Provide the (X, Y) coordinate of the cell's center where the given text is located.  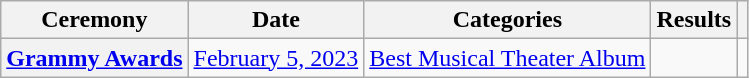
Ceremony (94, 20)
Categories (508, 20)
Grammy Awards (94, 58)
February 5, 2023 (276, 58)
Date (276, 20)
Results (694, 20)
Best Musical Theater Album (508, 58)
